Output the (x, y) coordinate of the center of the cell containing the given text.  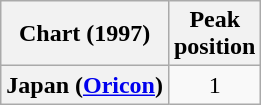
Peakposition (214, 34)
Chart (1997) (85, 34)
Japan (Oricon) (85, 85)
1 (214, 85)
